Capture the cell that displays the provided text and extract its (X, Y) central coordinate. 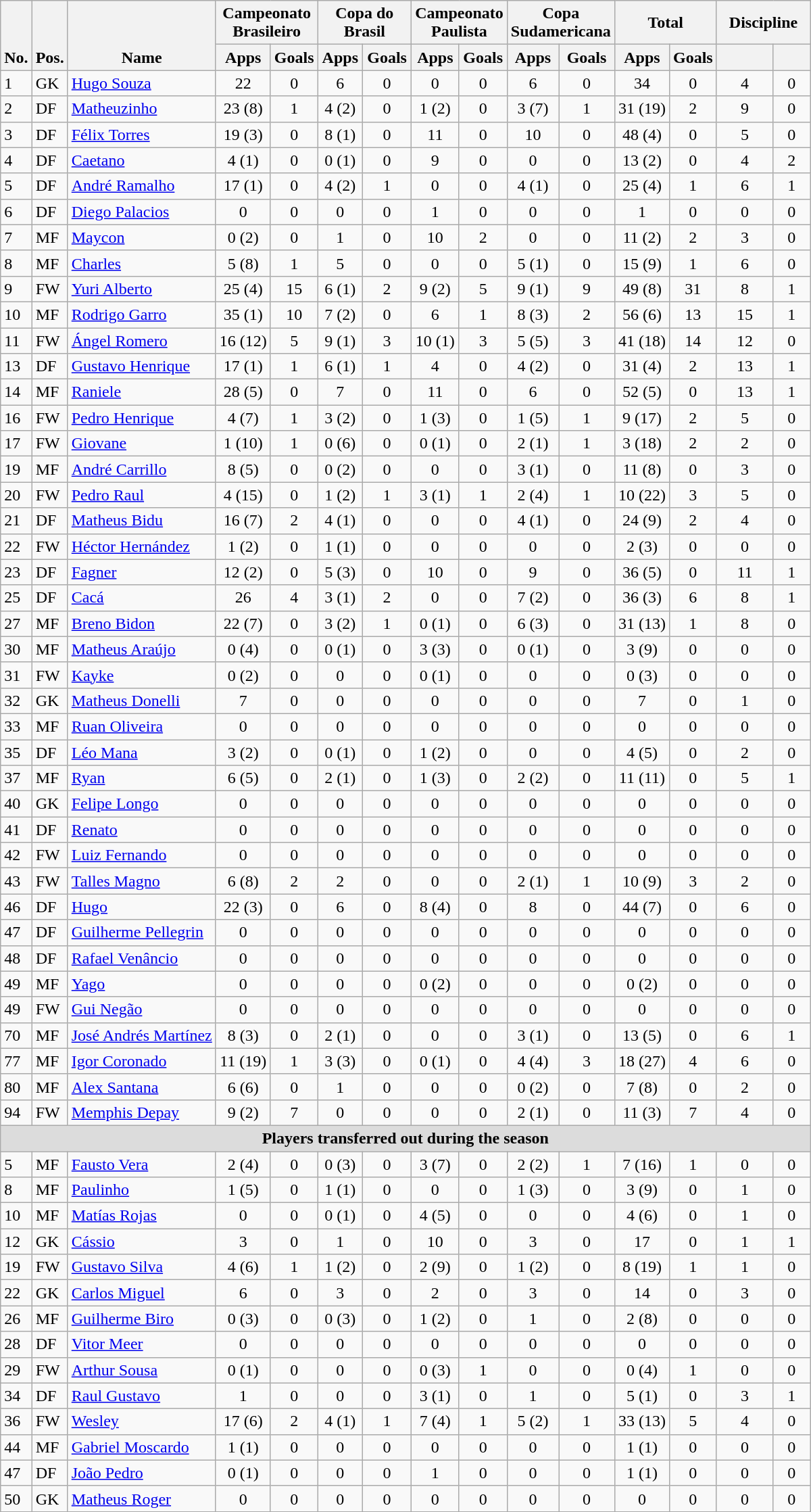
9 (17) (642, 418)
Guilherme Biro (142, 1319)
48 (4) (642, 135)
Fagner (142, 572)
Hugo (142, 907)
Matías Rojas (142, 1216)
8 (1) (341, 135)
André Ramalho (142, 186)
Pedro Raul (142, 495)
5 (8) (243, 263)
5 (2) (533, 1421)
36 (16, 1421)
31 (4) (642, 367)
Copa Sudamericana (561, 23)
Matheus Roger (142, 1498)
22 (3) (243, 907)
Matheus Bidu (142, 521)
7 (8) (642, 1087)
Ryan (142, 778)
Gabriel Moscardo (142, 1447)
33 (16, 726)
8 (19) (642, 1267)
41 (16, 830)
16 (16, 418)
Caetano (142, 160)
Alex Santana (142, 1087)
Héctor Hernández (142, 546)
44 (16, 1447)
32 (16, 701)
17 (6) (243, 1421)
6 (8) (243, 881)
20 (16, 495)
33 (13) (642, 1421)
Gustavo Silva (142, 1267)
37 (16, 778)
23 (16, 572)
Raul Gustavo (142, 1396)
Copa do Brasil (365, 23)
Charles (142, 263)
Discipline (764, 23)
Rodrigo Garro (142, 314)
42 (16, 855)
Léo Mana (142, 753)
Cássio (142, 1242)
2 (3) (642, 546)
Kayke (142, 675)
Felipe Longo (142, 804)
0 (6) (341, 444)
6 (6) (243, 1087)
Félix Torres (142, 135)
Campeonato Brasileiro (266, 23)
11 (2) (642, 237)
80 (16, 1087)
94 (16, 1112)
Diego Palacios (142, 212)
Matheus Donelli (142, 701)
Gustavo Henrique (142, 367)
José Andrés Martínez (142, 1035)
41 (18) (642, 340)
16 (12) (243, 340)
Wesley (142, 1421)
Gui Negão (142, 1010)
Rafael Venâncio (142, 958)
Matheus Araújo (142, 649)
7 (16) (642, 1164)
31 (13) (642, 623)
13 (2) (642, 160)
36 (3) (642, 598)
Igor Coronado (142, 1061)
30 (16, 649)
4 (7) (243, 418)
Breno Bidon (142, 623)
João Pedro (142, 1473)
44 (7) (642, 907)
Name (142, 35)
Pedro Henrique (142, 418)
5 (3) (341, 572)
16 (7) (243, 521)
4 (15) (243, 495)
6 (3) (533, 623)
Campeonato Paulista (460, 23)
Fausto Vera (142, 1164)
52 (5) (642, 392)
Talles Magno (142, 881)
No. (16, 35)
1 (10) (243, 444)
Giovane (142, 444)
Yago (142, 984)
Maycon (142, 237)
11 (19) (243, 1061)
35 (1) (243, 314)
10 (9) (642, 881)
2 (9) (435, 1267)
40 (16, 804)
11 (3) (642, 1112)
46 (16, 907)
2 (8) (642, 1319)
6 (5) (243, 778)
11 (11) (642, 778)
4 (4) (533, 1061)
Luiz Fernando (142, 855)
77 (16, 1061)
8 (5) (243, 469)
Pos. (50, 35)
12 (2) (243, 572)
29 (16, 1370)
Total (665, 23)
31 (19) (642, 109)
3 (18) (642, 444)
18 (27) (642, 1061)
Yuri Alberto (142, 289)
56 (6) (642, 314)
49 (8) (642, 289)
Ángel Romero (142, 340)
35 (16, 753)
Cacá (142, 598)
22 (7) (243, 623)
28 (16, 1344)
21 (16, 521)
28 (5) (243, 392)
11 (8) (642, 469)
8 (4) (435, 907)
10 (1) (435, 340)
André Carrillo (142, 469)
Players transferred out during the season (405, 1138)
Paulinho (142, 1190)
10 (22) (642, 495)
19 (3) (243, 135)
Arthur Sousa (142, 1370)
5 (5) (533, 340)
7 (4) (435, 1421)
Memphis Depay (142, 1112)
36 (5) (642, 572)
23 (8) (243, 109)
70 (16, 1035)
Matheuzinho (142, 109)
Renato (142, 830)
Raniele (142, 392)
Guilherme Pellegrin (142, 932)
Carlos Miguel (142, 1293)
Hugo Souza (142, 83)
Vitor Meer (142, 1344)
43 (16, 881)
50 (16, 1498)
48 (16, 958)
27 (16, 623)
Ruan Oliveira (142, 726)
15 (9) (642, 263)
13 (5) (642, 1035)
24 (9) (642, 521)
25 (16, 598)
